Provide the [X, Y] coordinate of the cell's center where the given text is located.  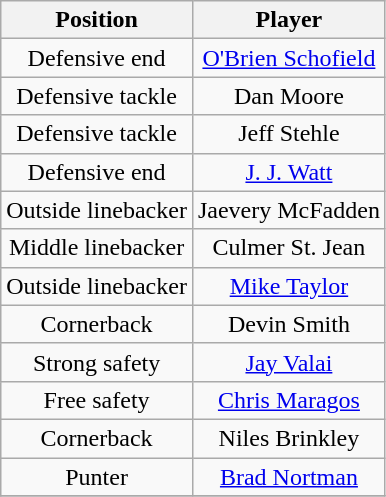
Free safety [97, 400]
Player [288, 20]
Chris Maragos [288, 400]
J. J. Watt [288, 172]
Middle linebacker [97, 248]
Strong safety [97, 362]
Culmer St. Jean [288, 248]
Position [97, 20]
Punter [97, 477]
Devin Smith [288, 324]
Jaevery McFadden [288, 210]
Dan Moore [288, 96]
Jeff Stehle [288, 134]
Mike Taylor [288, 286]
Brad Nortman [288, 477]
Jay Valai [288, 362]
O'Brien Schofield [288, 58]
Niles Brinkley [288, 438]
